Find where the given text appears and provide that cell's center as (x, y) coordinate. 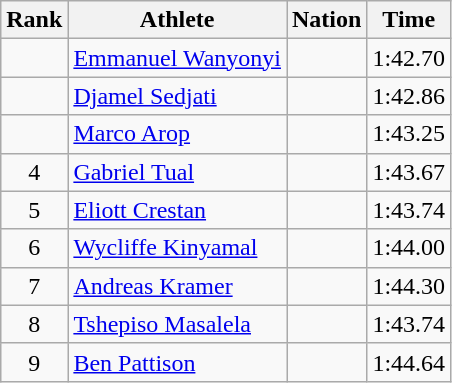
Rank (34, 20)
1:44.00 (409, 248)
Time (409, 20)
Athlete (178, 20)
1:42.70 (409, 58)
Eliott Crestan (178, 210)
5 (34, 210)
Andreas Kramer (178, 286)
7 (34, 286)
1:43.25 (409, 134)
Ben Pattison (178, 362)
6 (34, 248)
Wycliffe Kinyamal (178, 248)
4 (34, 172)
1:43.67 (409, 172)
Nation (326, 20)
1:44.30 (409, 286)
Gabriel Tual (178, 172)
Tshepiso Masalela (178, 324)
Djamel Sedjati (178, 96)
1:44.64 (409, 362)
Emmanuel Wanyonyi (178, 58)
1:42.86 (409, 96)
8 (34, 324)
9 (34, 362)
Marco Arop (178, 134)
